For the text-containing cell, return its midpoint in (x, y) coordinate format. 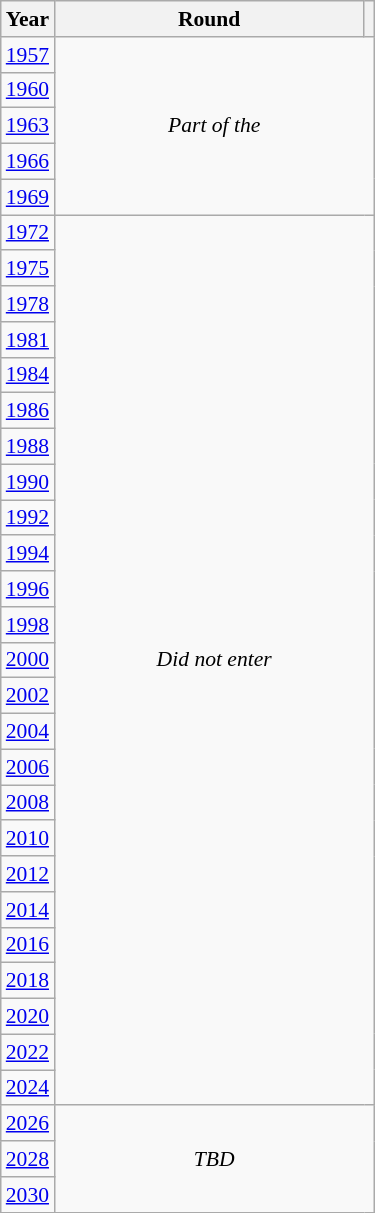
1972 (28, 233)
2016 (28, 945)
2002 (28, 696)
1975 (28, 269)
1990 (28, 482)
2000 (28, 660)
1994 (28, 554)
2022 (28, 1052)
1960 (28, 90)
Did not enter (214, 660)
1978 (28, 304)
1969 (28, 197)
TBD (214, 1160)
Part of the (214, 126)
2026 (28, 1124)
2030 (28, 1195)
2018 (28, 981)
1998 (28, 625)
1966 (28, 162)
2010 (28, 839)
2006 (28, 767)
1988 (28, 447)
1963 (28, 126)
2012 (28, 874)
1984 (28, 375)
2008 (28, 803)
Year (28, 19)
2024 (28, 1088)
2020 (28, 1017)
1957 (28, 55)
1981 (28, 340)
2004 (28, 732)
1992 (28, 518)
2014 (28, 910)
2028 (28, 1159)
Round (209, 19)
1996 (28, 589)
1986 (28, 411)
